Capture the cell that displays the provided text and extract its (x, y) central coordinate. 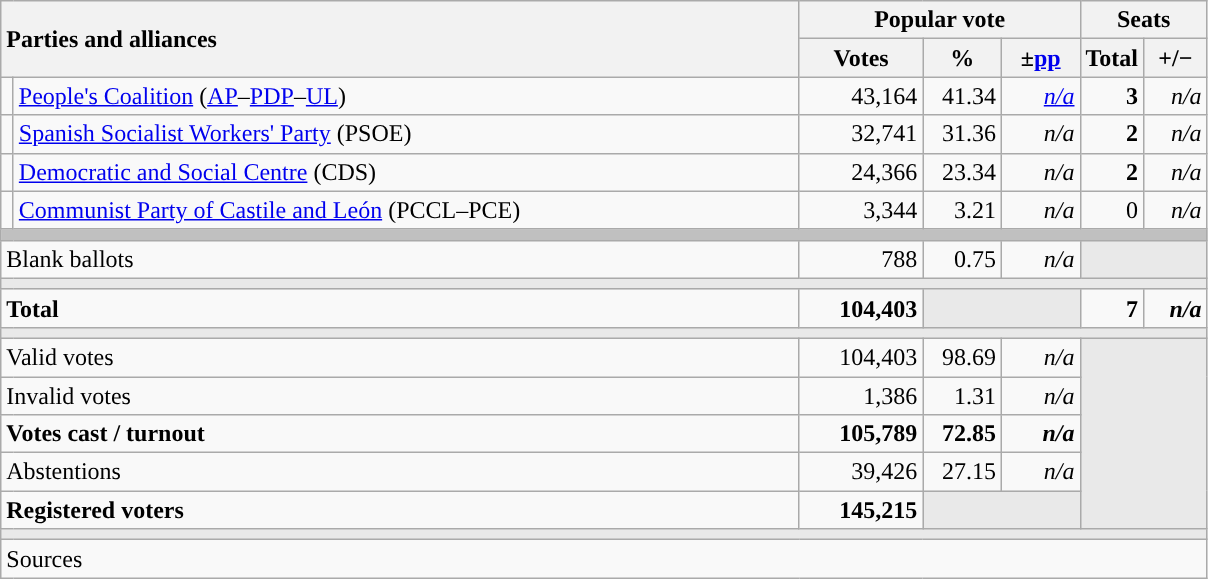
Parties and alliances (400, 39)
24,366 (861, 172)
41.34 (962, 96)
72.85 (962, 434)
1,386 (861, 395)
39,426 (861, 472)
27.15 (962, 472)
Registered voters (400, 510)
0.75 (962, 259)
Votes cast / turnout (400, 434)
0 (1112, 210)
23.34 (962, 172)
Sources (604, 559)
Democratic and Social Centre (CDS) (406, 172)
788 (861, 259)
43,164 (861, 96)
Blank ballots (400, 259)
% (962, 58)
98.69 (962, 357)
Seats (1144, 20)
7 (1112, 308)
+/− (1176, 58)
Communist Party of Castile and León (PCCL–PCE) (406, 210)
Popular vote (940, 20)
31.36 (962, 134)
Spanish Socialist Workers' Party (PSOE) (406, 134)
3.21 (962, 210)
People's Coalition (AP–PDP–UL) (406, 96)
1.31 (962, 395)
Invalid votes (400, 395)
Abstentions (400, 472)
105,789 (861, 434)
3 (1112, 96)
3,344 (861, 210)
145,215 (861, 510)
Votes (861, 58)
Valid votes (400, 357)
32,741 (861, 134)
±pp (1040, 58)
